Extract the (X, Y) coordinate from the center of the cell holding the provided text.  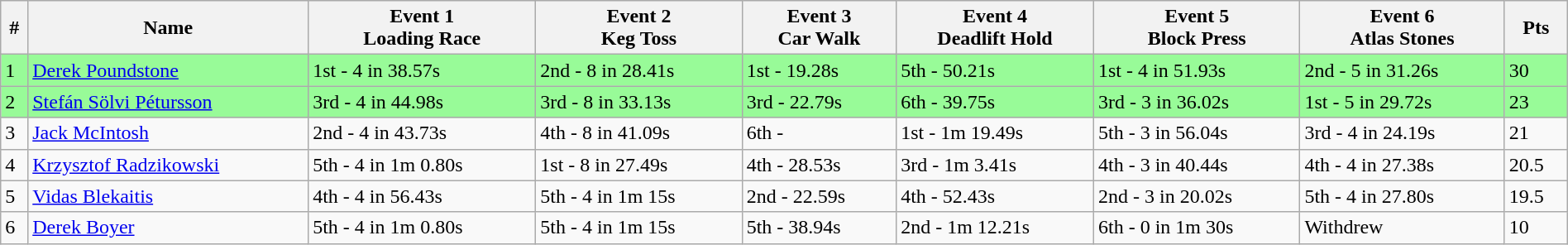
6 (15, 228)
5th - 38.94s (819, 228)
4th - 3 in 40.44s (1196, 165)
4th - 4 in 27.38s (1403, 165)
Event 6Atlas Stones (1403, 28)
6th - (819, 133)
4th - 28.53s (819, 165)
3rd - 4 in 44.98s (422, 102)
5th - 3 in 56.04s (1196, 133)
3rd - 8 in 33.13s (638, 102)
2nd - 3 in 20.02s (1196, 196)
6th - 39.75s (996, 102)
2 (15, 102)
Event 4Deadlift Hold (996, 28)
Event 1Loading Race (422, 28)
1st - 4 in 38.57s (422, 70)
30 (1536, 70)
2nd - 22.59s (819, 196)
2nd - 4 in 43.73s (422, 133)
Derek Boyer (169, 228)
19.5 (1536, 196)
Name (169, 28)
1st - 1m 19.49s (996, 133)
1st - 5 in 29.72s (1403, 102)
1st - 8 in 27.49s (638, 165)
5th - 4 in 27.80s (1403, 196)
5th - 50.21s (996, 70)
3 (15, 133)
Stefán Sölvi Pétursson (169, 102)
Krzysztof Radzikowski (169, 165)
4th - 52.43s (996, 196)
Pts (1536, 28)
1st - 4 in 51.93s (1196, 70)
21 (1536, 133)
3rd - 4 in 24.19s (1403, 133)
Event 2Keg Toss (638, 28)
Event 5Block Press (1196, 28)
5 (15, 196)
Vidas Blekaitis (169, 196)
23 (1536, 102)
Jack McIntosh (169, 133)
4 (15, 165)
2nd - 8 in 28.41s (638, 70)
Withdrew (1403, 228)
4th - 4 in 56.43s (422, 196)
3rd - 22.79s (819, 102)
1st - 19.28s (819, 70)
1 (15, 70)
Derek Poundstone (169, 70)
20.5 (1536, 165)
3rd - 1m 3.41s (996, 165)
4th - 8 in 41.09s (638, 133)
Event 3Car Walk (819, 28)
10 (1536, 228)
6th - 0 in 1m 30s (1196, 228)
# (15, 28)
2nd - 1m 12.21s (996, 228)
2nd - 5 in 31.26s (1403, 70)
3rd - 3 in 36.02s (1196, 102)
